Capture the cell that displays the provided text and extract its [X, Y] central coordinate. 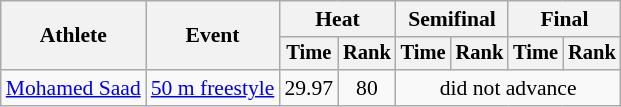
Athlete [74, 36]
Semifinal [452, 19]
80 [367, 88]
Final [564, 19]
did not advance [508, 88]
Mohamed Saad [74, 88]
29.97 [308, 88]
Event [213, 36]
50 m freestyle [213, 88]
Heat [337, 19]
